From the cell containing the given text, extract its center point as (x, y) coordinate. 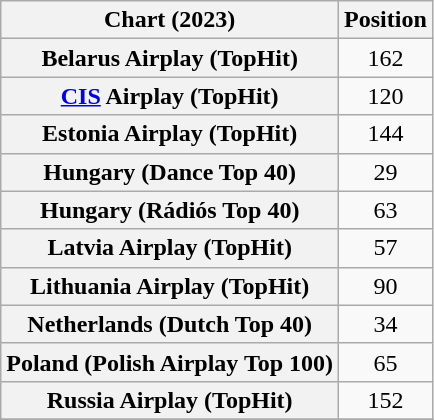
CIS Airplay (TopHit) (170, 96)
Lithuania Airplay (TopHit) (170, 286)
Hungary (Dance Top 40) (170, 172)
29 (386, 172)
Hungary (Rádiós Top 40) (170, 210)
Chart (2023) (170, 20)
90 (386, 286)
63 (386, 210)
57 (386, 248)
34 (386, 324)
Poland (Polish Airplay Top 100) (170, 362)
Estonia Airplay (TopHit) (170, 134)
152 (386, 400)
162 (386, 58)
144 (386, 134)
65 (386, 362)
Netherlands (Dutch Top 40) (170, 324)
120 (386, 96)
Latvia Airplay (TopHit) (170, 248)
Position (386, 20)
Belarus Airplay (TopHit) (170, 58)
Russia Airplay (TopHit) (170, 400)
